Scan for the cell matching the given text and deliver its (x, y) coordinate at center. 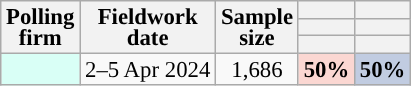
Samplesize (258, 28)
Fieldworkdate (148, 28)
2–5 Apr 2024 (148, 70)
Pollingfirm (40, 28)
1,686 (258, 70)
